Return (X, Y) of the center of cell containing provided text 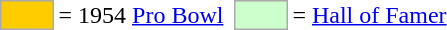
= 1954 Pro Bowl (141, 15)
